For the text-containing cell, return its midpoint in (X, Y) coordinate format. 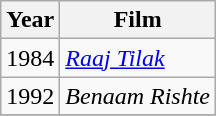
Year (30, 20)
1984 (30, 58)
1992 (30, 96)
Film (138, 20)
Benaam Rishte (138, 96)
Raaj Tilak (138, 58)
